Locate the cell with the specified text and output its [x, y] center coordinate. 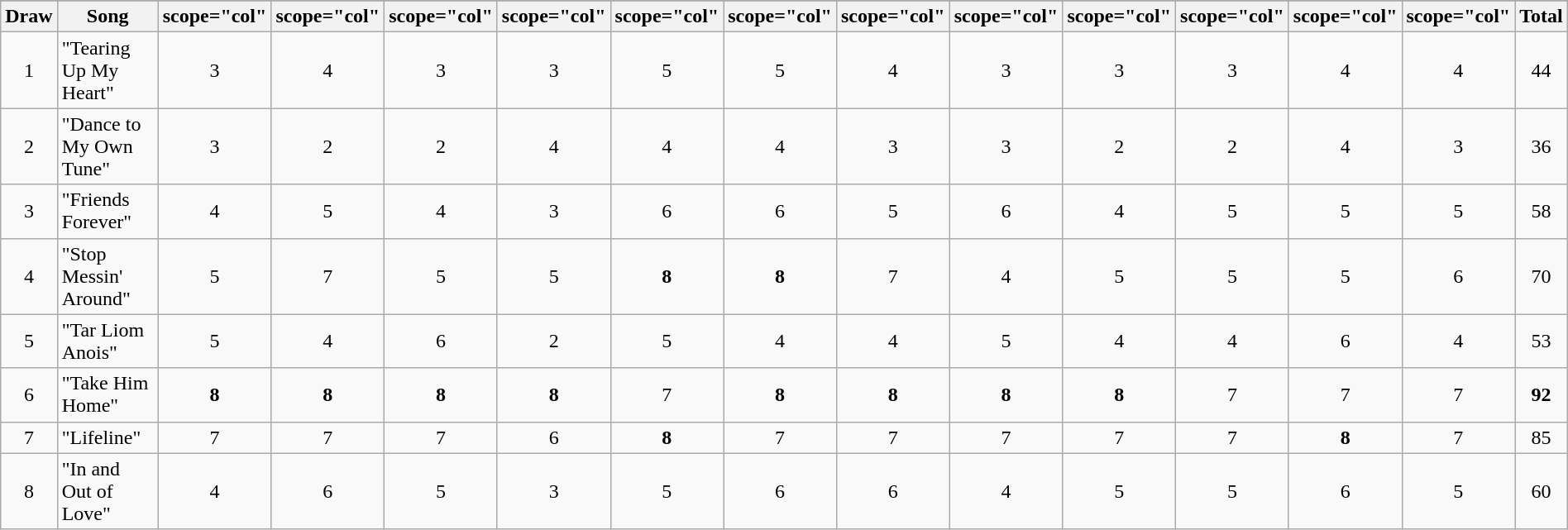
Song [108, 17]
Draw [29, 17]
85 [1542, 437]
"Lifeline" [108, 437]
92 [1542, 395]
"Tar Liom Anois" [108, 341]
60 [1542, 491]
Total [1542, 17]
"Stop Messin' Around" [108, 276]
70 [1542, 276]
53 [1542, 341]
44 [1542, 70]
"Friends Forever" [108, 212]
1 [29, 70]
58 [1542, 212]
"In and Out of Love" [108, 491]
"Dance to My Own Tune" [108, 146]
36 [1542, 146]
"Tearing Up My Heart" [108, 70]
"Take Him Home" [108, 395]
